Extract the [X, Y] coordinate from the center of the cell holding the provided text.  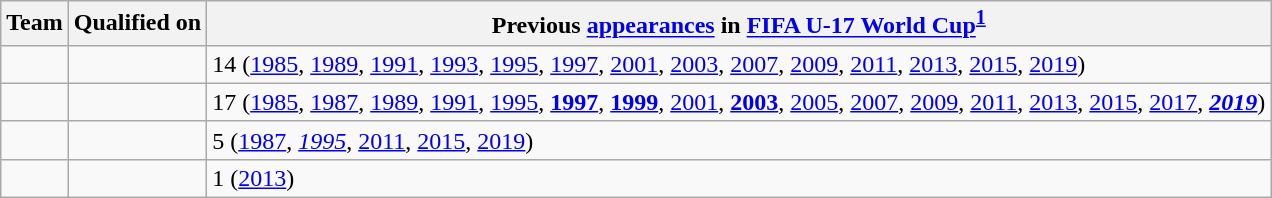
1 (2013) [739, 178]
Previous appearances in FIFA U-17 World Cup1 [739, 24]
17 (1985, 1987, 1989, 1991, 1995, 1997, 1999, 2001, 2003, 2005, 2007, 2009, 2011, 2013, 2015, 2017, 2019) [739, 102]
Team [35, 24]
5 (1987, 1995, 2011, 2015, 2019) [739, 140]
Qualified on [137, 24]
14 (1985, 1989, 1991, 1993, 1995, 1997, 2001, 2003, 2007, 2009, 2011, 2013, 2015, 2019) [739, 64]
